Identify which cell holds the provided text, then report its [X, Y] central coordinate. 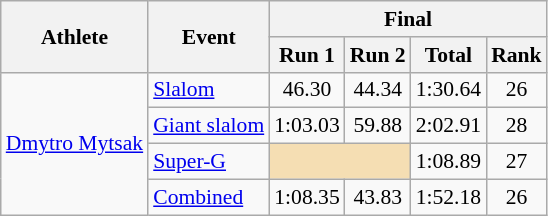
Giant slalom [208, 126]
59.88 [378, 126]
1:03.03 [306, 126]
27 [516, 162]
Final [408, 19]
Super-G [208, 162]
Combined [208, 197]
43.83 [378, 197]
Total [448, 55]
46.30 [306, 90]
Rank [516, 55]
Event [208, 36]
Dmytro Mytsak [74, 143]
Run 1 [306, 55]
Run 2 [378, 55]
44.34 [378, 90]
1:30.64 [448, 90]
Slalom [208, 90]
1:08.35 [306, 197]
1:52.18 [448, 197]
28 [516, 126]
Athlete [74, 36]
2:02.91 [448, 126]
1:08.89 [448, 162]
